Provide the [X, Y] coordinate of the cell's center where the given text is located.  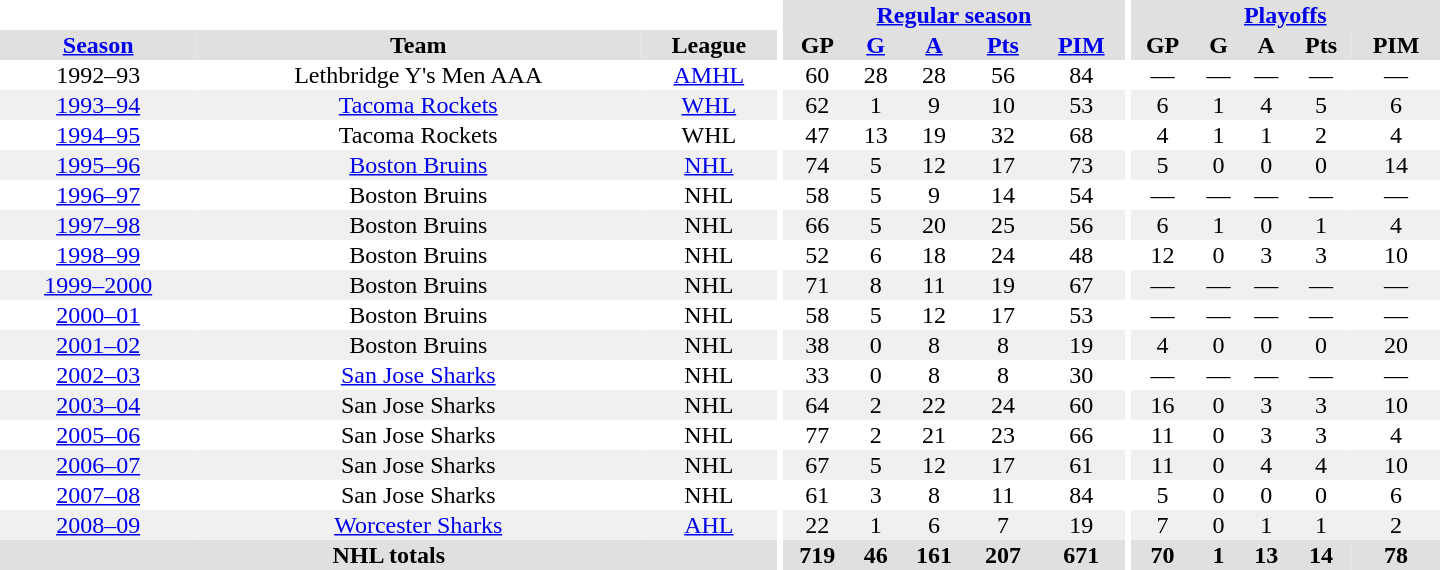
AMHL [708, 75]
47 [818, 135]
74 [818, 165]
Playoffs [1285, 15]
671 [1081, 555]
1993–94 [98, 105]
33 [818, 375]
52 [818, 255]
1996–97 [98, 195]
Worcester Sharks [418, 525]
54 [1081, 195]
1998–99 [98, 255]
25 [1002, 225]
2007–08 [98, 495]
207 [1002, 555]
Season [98, 45]
1997–98 [98, 225]
2001–02 [98, 345]
73 [1081, 165]
23 [1002, 435]
League [708, 45]
2003–04 [98, 405]
18 [934, 255]
68 [1081, 135]
16 [1162, 405]
71 [818, 285]
2008–09 [98, 525]
38 [818, 345]
64 [818, 405]
21 [934, 435]
78 [1396, 555]
AHL [708, 525]
2005–06 [98, 435]
NHL totals [389, 555]
62 [818, 105]
77 [818, 435]
48 [1081, 255]
1994–95 [98, 135]
46 [876, 555]
2006–07 [98, 465]
1999–2000 [98, 285]
32 [1002, 135]
30 [1081, 375]
719 [818, 555]
161 [934, 555]
Regular season [954, 15]
70 [1162, 555]
2000–01 [98, 315]
Lethbridge Y's Men AAA [418, 75]
1992–93 [98, 75]
Team [418, 45]
2002–03 [98, 375]
1995–96 [98, 165]
